Detect which cell encompasses the target text, then output its (x, y) center coordinate. 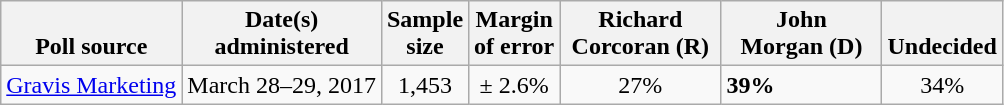
± 2.6% (514, 85)
Undecided (942, 34)
1,453 (424, 85)
March 28–29, 2017 (282, 85)
Date(s)administered (282, 34)
Poll source (92, 34)
Marginof error (514, 34)
27% (640, 85)
RichardCorcoran (R) (640, 34)
Gravis Marketing (92, 85)
Samplesize (424, 34)
39% (802, 85)
34% (942, 85)
JohnMorgan (D) (802, 34)
